Detect which cell encompasses the target text, then output its (x, y) center coordinate. 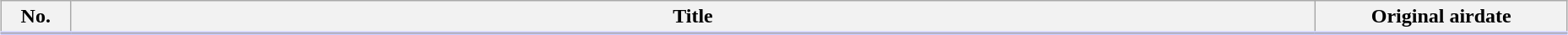
Title (693, 17)
Original airdate (1441, 17)
No. (35, 17)
